Extract the (X, Y) coordinate from the center of the cell holding the provided text.  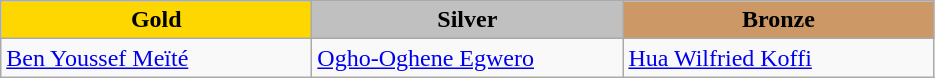
Hua Wilfried Koffi (778, 58)
Ben Youssef Meïté (156, 58)
Ogho-Oghene Egwero (468, 58)
Bronze (778, 20)
Gold (156, 20)
Silver (468, 20)
